For the text-containing cell, return its midpoint in (x, y) coordinate format. 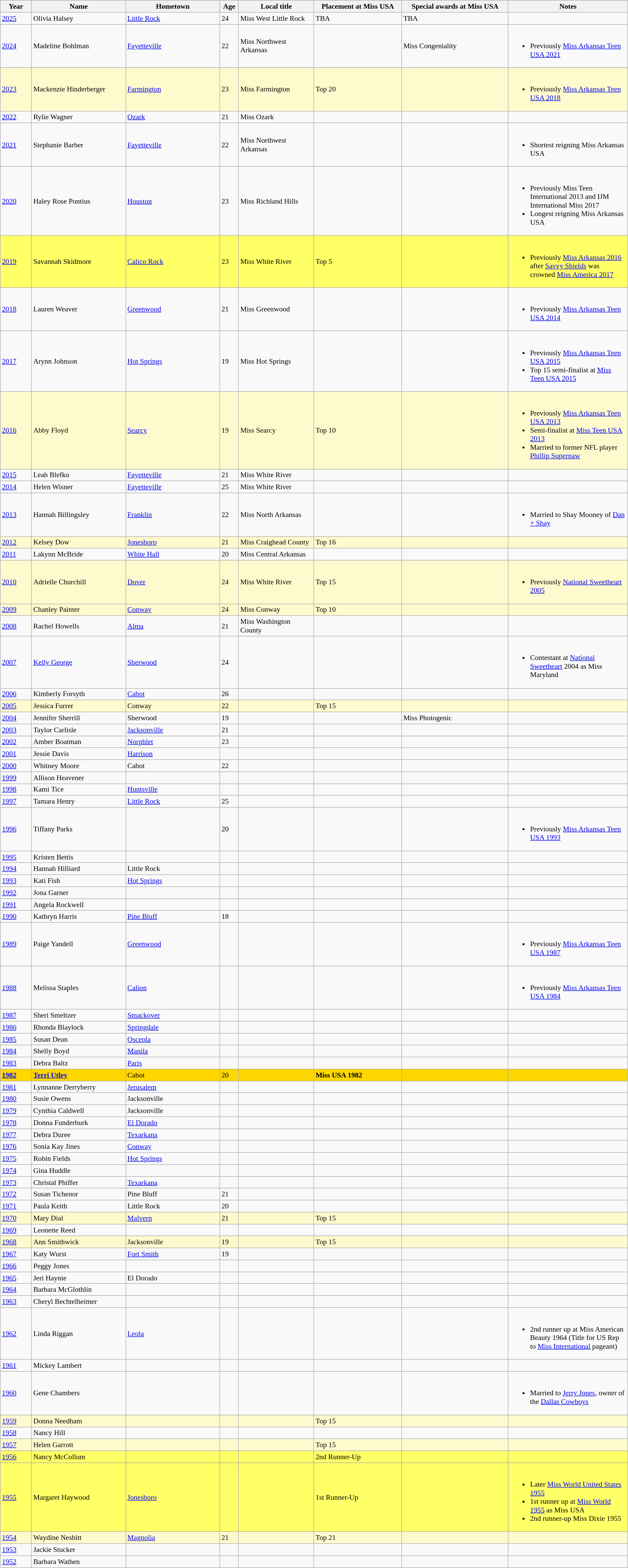
Leah Blefko (78, 475)
Osceola (173, 1039)
Miss North Arkansas (276, 515)
Calion (173, 988)
Name (78, 6)
1986 (16, 1028)
1958 (16, 1433)
Special awards at Miss USA (455, 6)
1963 (16, 1302)
Adrielle Churchill (78, 582)
Amber Boatman (78, 742)
Kimberly Forsyth (78, 694)
1992 (16, 893)
White Hall (173, 554)
Searcy (173, 431)
1968 (16, 1242)
1961 (16, 1366)
2004 (16, 718)
1979 (16, 1111)
Whitney Moore (78, 766)
Miss Congeniality (455, 46)
Katy Wurst (78, 1254)
Leola (173, 1334)
Miss Conway (276, 610)
Kathryn Harris (78, 917)
Previously Miss Arkansas Teen USA 2013Semi-finalist at Miss Teen USA 2013Married to former NFL player Phillip Supernaw (568, 431)
Kristen Bettis (78, 857)
Placement at Miss USA (358, 6)
Miss West Little Rock (276, 18)
Miss Searcy (276, 431)
Jerusalem (173, 1087)
Miss Richland Hills (276, 201)
Jennifer Sherrill (78, 718)
Linda Riggan (78, 1334)
Year (16, 6)
2007 (16, 662)
Barbara Wathen (78, 1562)
2012 (16, 542)
2002 (16, 742)
Notes (568, 6)
Previously Miss Arkansas Teen USA 2014 (568, 309)
Nancy Hill (78, 1433)
1983 (16, 1063)
Cynthia Caldwell (78, 1111)
Later Miss World United States 19551st runner up at Miss World 1955 as Miss USA2nd runner-up Miss Dixie 1955 (568, 1497)
1978 (16, 1123)
Top 21 (358, 1538)
Helen Garrott (78, 1445)
2015 (16, 475)
2001 (16, 754)
Harrison (173, 754)
Previously Miss Arkansas Teen USA 1987 (568, 944)
2022 (16, 117)
Miss Greenwood (276, 309)
Norphlet (173, 742)
Paris (173, 1063)
2nd Runner-Up (358, 1457)
Cheryl Bechtelheimer (78, 1302)
1954 (16, 1538)
1970 (16, 1218)
1955 (16, 1497)
Mackenzie Hinderberger (78, 89)
Rylie Wagner (78, 117)
1994 (16, 869)
Houston (173, 201)
Shelly Boyd (78, 1051)
Miss Central Arkansas (276, 554)
Donna Needham (78, 1421)
1956 (16, 1457)
Lynnanne Derryberry (78, 1087)
Miss Craighead County (276, 542)
Taylor Carlisle (78, 730)
Top 16 (358, 542)
1964 (16, 1290)
Dover (173, 582)
2nd runner up at Miss American Beauty 1964 (Title for US Rep to Miss International pageant) (568, 1334)
1981 (16, 1087)
Previously Miss Arkansas Teen USA 2018 (568, 89)
2003 (16, 730)
1952 (16, 1562)
Previously Miss Teen International 2013 and IJM International Miss 2017Longest reigning Miss Arkansas USA (568, 201)
Previously Miss Arkansas Teen USA 2015Top 15 semi-finalist at Miss Teen USA 2015 (568, 362)
Susan Dean (78, 1039)
Miss Farmington (276, 89)
1996 (16, 829)
Mary Dial (78, 1218)
Sheri Smeltzer (78, 1016)
2016 (16, 431)
Springdale (173, 1028)
1991 (16, 905)
Tamara Henry (78, 802)
1998 (16, 790)
2013 (16, 515)
Gene Chambers (78, 1393)
Kati Fish (78, 881)
Kami Tice (78, 790)
Previously National Sweetheart 2005 (568, 582)
Hannah Billingsley (78, 515)
1982 (16, 1075)
2017 (16, 362)
Lauren Weaver (78, 309)
Gina Huddle (78, 1171)
1953 (16, 1550)
Margaret Haywood (78, 1497)
Terri Utley (78, 1075)
Rachel Howells (78, 626)
Top 5 (358, 262)
Leonette Reed (78, 1230)
Married to Shay Mooney of Dan + Shay (568, 515)
Arynn Johnson (78, 362)
Mickey Lambert (78, 1366)
Previously Miss Arkansas Teen USA 1984 (568, 988)
1975 (16, 1159)
Previously Miss Arkansas Teen USA 1993 (568, 829)
Debra Duree (78, 1135)
Hometown (173, 6)
1989 (16, 944)
Barbara McGlothlin (78, 1290)
Christal Phiffer (78, 1183)
Robin Fields (78, 1159)
Ozark (173, 117)
2020 (16, 201)
Tiffany Parks (78, 829)
1995 (16, 857)
1959 (16, 1421)
Farmington (173, 89)
1960 (16, 1393)
Haley Rose Pontius (78, 201)
Susie Owens (78, 1099)
2024 (16, 46)
1976 (16, 1147)
2023 (16, 89)
2014 (16, 487)
2008 (16, 626)
Melissa Staples (78, 988)
Allison Heavener (78, 778)
Alma (173, 626)
Peggy Jones (78, 1266)
Savannah Skidmore (78, 262)
Miss Hot Springs (276, 362)
1973 (16, 1183)
Donna Funderburk (78, 1123)
Debra Baltz (78, 1063)
Magnolia (173, 1538)
Stephanie Barber (78, 145)
Helen Wisner (78, 487)
Huntsville (173, 790)
Miss Ozark (276, 117)
1977 (16, 1135)
Angela Rockwell (78, 905)
1st Runner-Up (358, 1497)
Jessica Furrer (78, 706)
1985 (16, 1039)
Married to Jerry Jones, owner of the Dallas Cowboys (568, 1393)
Sonia Kay Jines (78, 1147)
Smackover (173, 1016)
Jessie Davis (78, 754)
1984 (16, 1051)
Jeri Haynie (78, 1278)
Miss Photogenic (455, 718)
Hannah Hilliard (78, 869)
Paula Keith (78, 1206)
2000 (16, 766)
Malvern (173, 1218)
Nancy McCollum (78, 1457)
Previously Miss Arkansas 2016 after Savvy Shields was crowned Miss America 2017 (568, 262)
Contestant at National Sweetheart 2004 as Miss Maryland (568, 662)
1972 (16, 1194)
Madeline Bohlman (78, 46)
1965 (16, 1278)
Miss USA 1982 (358, 1075)
1957 (16, 1445)
Rhonda Blaylock (78, 1028)
Lakynn McBride (78, 554)
1966 (16, 1266)
18 (229, 917)
1993 (16, 881)
2025 (16, 18)
1971 (16, 1206)
1974 (16, 1171)
Top 20 (358, 89)
1999 (16, 778)
2019 (16, 262)
Olivia Halsey (78, 18)
2011 (16, 554)
1997 (16, 802)
1962 (16, 1334)
Manila (173, 1051)
Age (229, 6)
26 (229, 694)
2005 (16, 706)
Fort Smith (173, 1254)
Franklin (173, 515)
Shortest reigning Miss Arkansas USA (568, 145)
Jona Garner (78, 893)
Paige Yandell (78, 944)
Miss Washington County (276, 626)
2010 (16, 582)
Waydine Nesbitt (78, 1538)
2018 (16, 309)
Chanley Painter (78, 610)
Susan Tichenor (78, 1194)
Abby Floyd (78, 431)
1990 (16, 917)
Previously Miss Arkansas Teen USA 2021 (568, 46)
Calico Rock (173, 262)
Jackie Stucker (78, 1550)
Kelly George (78, 662)
2021 (16, 145)
Kelsey Dow (78, 542)
2006 (16, 694)
Local title (276, 6)
1967 (16, 1254)
1987 (16, 1016)
1988 (16, 988)
1969 (16, 1230)
Ann Smithwick (78, 1242)
1980 (16, 1099)
2009 (16, 610)
